Output the [x, y] coordinate of the center of the cell containing the given text.  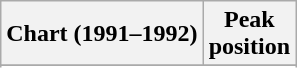
Chart (1991–1992) [102, 34]
Peakposition [249, 34]
